Search for the cell housing the specified text and yield its (x, y) center coordinate. 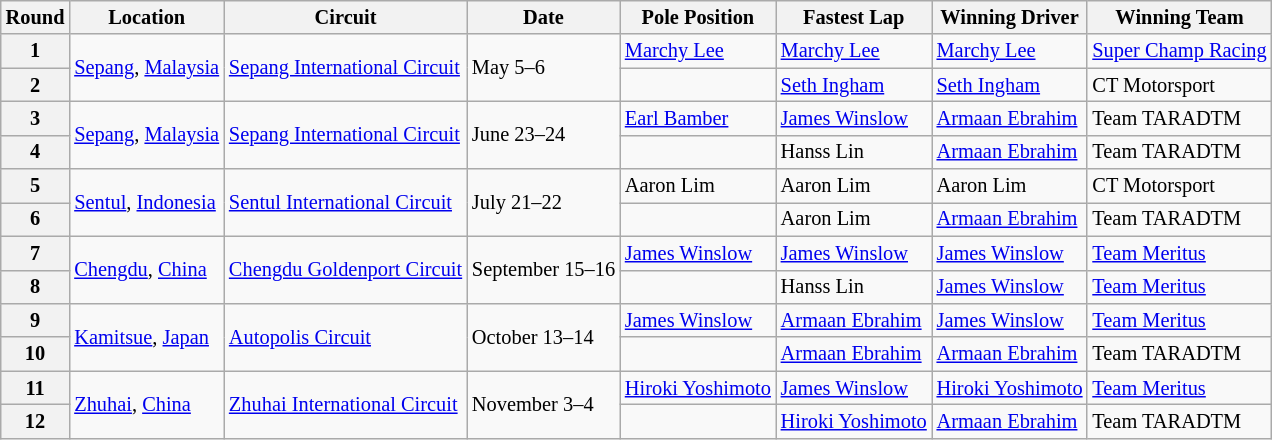
October 13–14 (544, 336)
4 (36, 152)
5 (36, 186)
July 21–22 (544, 202)
Kamitsue, Japan (146, 336)
7 (36, 253)
Winning Team (1179, 17)
Chengdu, China (146, 270)
Autopolis Circuit (346, 336)
3 (36, 118)
September 15–16 (544, 270)
Zhuhai International Circuit (346, 404)
Circuit (346, 17)
Sentul, Indonesia (146, 202)
12 (36, 421)
June 23–24 (544, 134)
November 3–4 (544, 404)
Earl Bamber (698, 118)
Date (544, 17)
Super Champ Racing (1179, 51)
11 (36, 388)
9 (36, 320)
8 (36, 287)
1 (36, 51)
Sentul International Circuit (346, 202)
6 (36, 219)
10 (36, 354)
Zhuhai, China (146, 404)
Winning Driver (1010, 17)
Chengdu Goldenport Circuit (346, 270)
Pole Position (698, 17)
Location (146, 17)
May 5–6 (544, 68)
Fastest Lap (854, 17)
Round (36, 17)
2 (36, 85)
